Scan for the cell matching the given text and deliver its (x, y) coordinate at center. 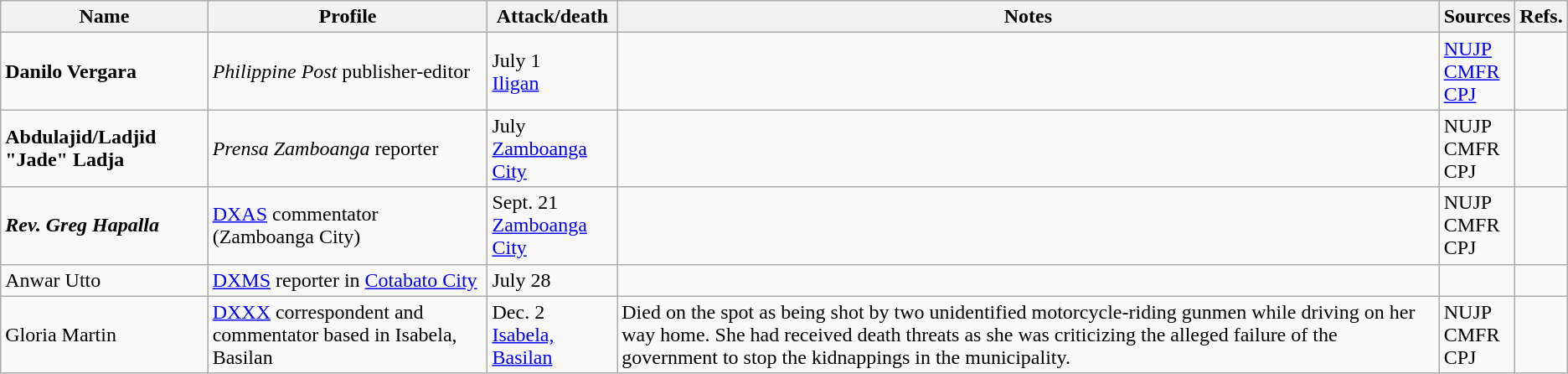
Gloria Martin (104, 335)
JulyZamboanga City (553, 148)
Name (104, 17)
Philippine Post publisher-editor (348, 71)
Sept. 21Zamboanga City (553, 226)
Abdulajid/Ladjid "Jade" Ladja (104, 148)
Rev. Greg Hapalla (104, 226)
DXAS commentator (Zamboanga City) (348, 226)
July 1Iligan (553, 71)
Notes (1029, 17)
Attack/death (553, 17)
DXXX correspondent and commentator based in Isabela, Basilan (348, 335)
Sources (1478, 17)
Profile (348, 17)
Danilo Vergara (104, 71)
Anwar Utto (104, 280)
DXMS reporter in Cotabato City (348, 280)
Dec. 2Isabela, Basilan (553, 335)
Prensa Zamboanga reporter (348, 148)
July 28 (553, 280)
Refs. (1541, 17)
